Provide the (x, y) coordinate of the cell's center where the given text is located.  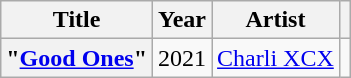
Title (77, 20)
Artist (276, 20)
Year (182, 20)
"Good Ones" (77, 58)
2021 (182, 58)
Charli XCX (276, 58)
